Pinpoint the cell where the given text exists, returning its [x, y] midpoint coordinate. 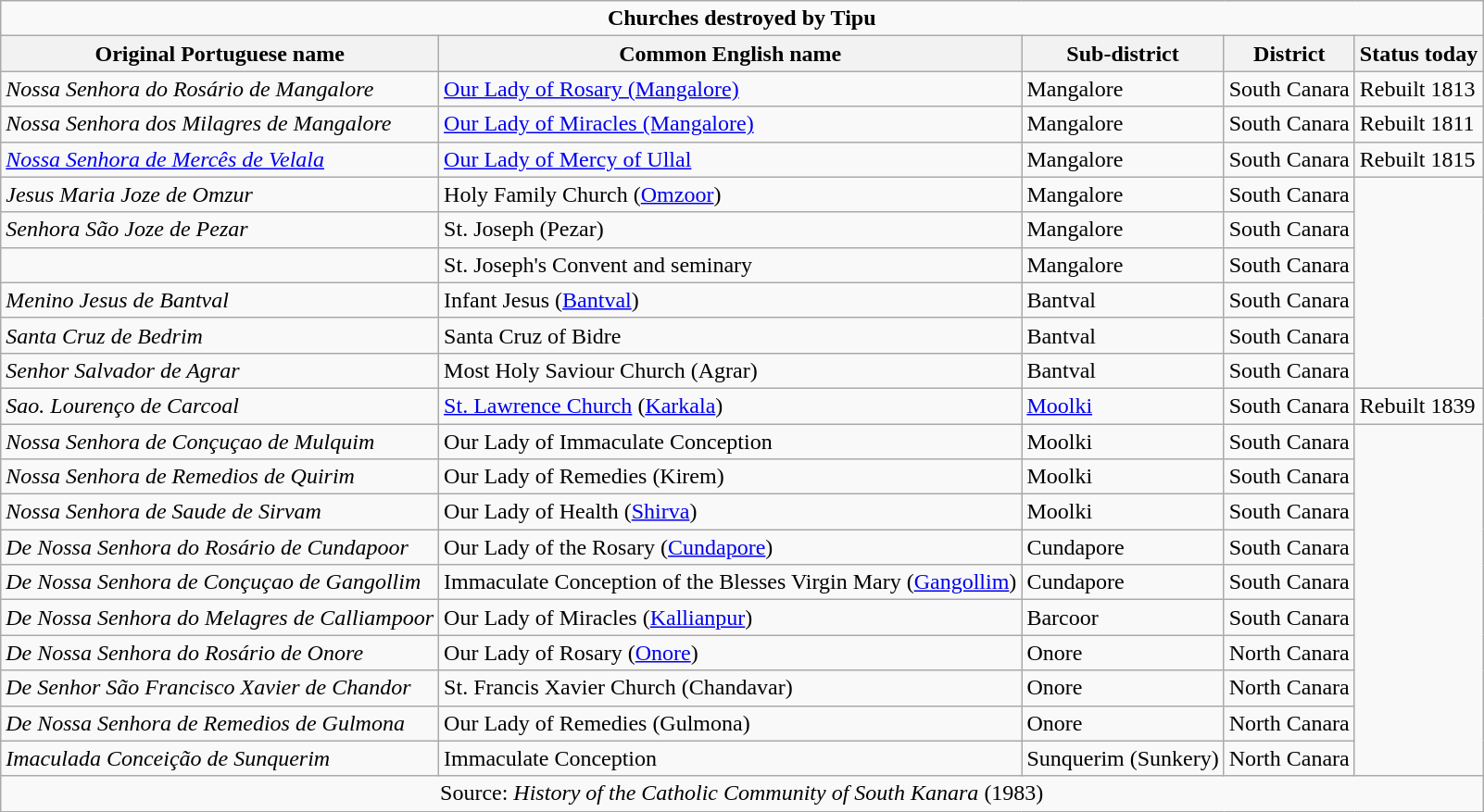
District [1289, 54]
Our Lady of Remedies (Kirem) [730, 477]
De Nossa Senhora de Remedios de Gulmona [220, 723]
Immaculate Conception of the Blesses Virgin Mary (Gangollim) [730, 582]
De Senhor São Francisco Xavier de Chandor [220, 688]
Our Lady of Health (Shirva) [730, 512]
Nossa Senhora de Saude de Sirvam [220, 512]
Sao. Lourenço de Carcoal [220, 406]
St. Joseph (Pezar) [730, 230]
Status today [1418, 54]
Senhora São Joze de Pezar [220, 230]
Our Lady of Rosary (Mangalore) [730, 89]
Sunquerim (Sunkery) [1123, 758]
Nossa Senhora de Conçuçao de Mulquim [220, 442]
De Nossa Senhora do Rosário de Onore [220, 653]
Nossa Senhora do Rosário de Mangalore [220, 89]
Menino Jesus de Bantval [220, 300]
Jesus Maria Joze de Omzur [220, 194]
De Nossa Senhora de Conçuçao de Gangollim [220, 582]
Rebuilt 1815 [1418, 159]
Nossa Senhora dos Milagres de Mangalore [220, 124]
Infant Jesus (Bantval) [730, 300]
Nossa Senhora de Remedios de Quirim [220, 477]
Our Lady of Miracles (Kallianpur) [730, 618]
Santa Cruz de Bedrim [220, 335]
Holy Family Church (Omzoor) [730, 194]
De Nossa Senhora do Rosário de Cundapoor [220, 547]
Rebuilt 1811 [1418, 124]
Our Lady of Remedies (Gulmona) [730, 723]
Churches destroyed by Tipu [742, 19]
Our Lady of Mercy of Ullal [730, 159]
Our Lady of Immaculate Conception [730, 442]
Rebuilt 1839 [1418, 406]
St. Joseph's Convent and seminary [730, 265]
Barcoor [1123, 618]
Common English name [730, 54]
Imaculada Conceição de Sunquerim [220, 758]
Immaculate Conception [730, 758]
Our Lady of Miracles (Mangalore) [730, 124]
St. Francis Xavier Church (Chandavar) [730, 688]
Senhor Salvador de Agrar [220, 370]
Source: History of the Catholic Community of South Kanara (1983) [742, 793]
De Nossa Senhora do Melagres de Calliampoor [220, 618]
Santa Cruz of Bidre [730, 335]
Most Holy Saviour Church (Agrar) [730, 370]
Our Lady of Rosary (Onore) [730, 653]
Our Lady of the Rosary (Cundapore) [730, 547]
Original Portuguese name [220, 54]
Rebuilt 1813 [1418, 89]
Nossa Senhora de Mercês de Velala [220, 159]
St. Lawrence Church (Karkala) [730, 406]
Sub-district [1123, 54]
